Find where the given text appears and provide that cell's center as (X, Y) coordinate. 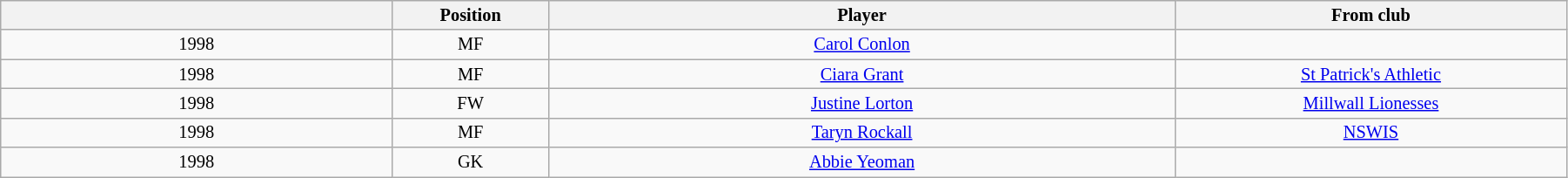
NSWIS (1371, 133)
Ciara Grant (862, 74)
Millwall Lionesses (1371, 103)
Abbie Yeoman (862, 162)
Carol Conlon (862, 44)
St Patrick's Athletic (1371, 74)
Taryn Rockall (862, 133)
GK (471, 162)
FW (471, 103)
Player (862, 15)
Justine Lorton (862, 103)
Position (471, 15)
From club (1371, 15)
